Locate the cell with the specified text and output its (X, Y) center coordinate. 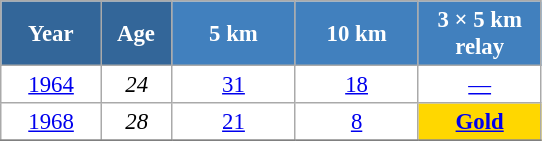
1964 (52, 85)
Gold (480, 122)
28 (136, 122)
Year (52, 34)
1968 (52, 122)
8 (356, 122)
3 × 5 km relay (480, 34)
10 km (356, 34)
— (480, 85)
31 (234, 85)
21 (234, 122)
Age (136, 34)
24 (136, 85)
18 (356, 85)
5 km (234, 34)
